Scan for the cell matching the given text and deliver its (X, Y) coordinate at center. 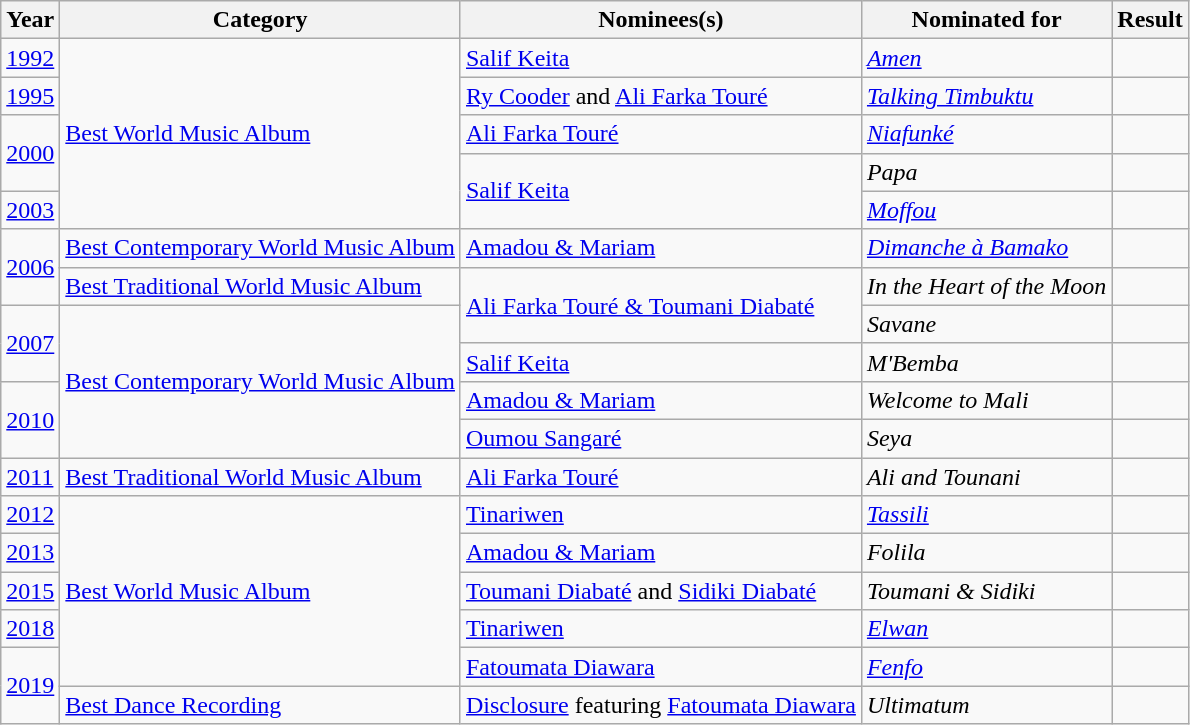
M'Bemba (986, 362)
Folila (986, 553)
Seya (986, 438)
1992 (30, 58)
Nominees(s) (660, 20)
Ry Cooder and Ali Farka Touré (660, 96)
Category (260, 20)
Disclosure featuring Fatoumata Diawara (660, 705)
2015 (30, 591)
Niafunké (986, 134)
2012 (30, 515)
Fatoumata Diawara (660, 667)
2000 (30, 153)
Dimanche à Bamako (986, 248)
Savane (986, 324)
Amen (986, 58)
2006 (30, 267)
Welcome to Mali (986, 400)
Ultimatum (986, 705)
1995 (30, 96)
In the Heart of the Moon (986, 286)
2010 (30, 419)
Oumou Sangaré (660, 438)
Elwan (986, 629)
2013 (30, 553)
Best Dance Recording (260, 705)
2003 (30, 210)
Tassili (986, 515)
2011 (30, 477)
Ali Farka Touré & Toumani Diabaté (660, 305)
Nominated for (986, 20)
2007 (30, 343)
Moffou (986, 210)
Toumani & Sidiki (986, 591)
Fenfo (986, 667)
2018 (30, 629)
2019 (30, 686)
Toumani Diabaté and Sidiki Diabaté (660, 591)
Ali and Tounani (986, 477)
Year (30, 20)
Talking Timbuktu (986, 96)
Papa (986, 172)
Result (1150, 20)
